From the cell containing the given text, extract its center point as [x, y] coordinate. 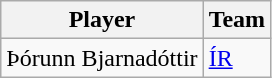
Þórunn Bjarnadóttir [102, 58]
ÍR [237, 58]
Player [102, 20]
Team [237, 20]
